Identify which cell holds the provided text, then report its [X, Y] central coordinate. 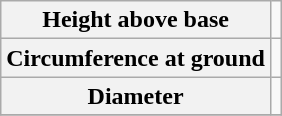
Diameter [136, 96]
Circumference at ground [136, 58]
Height above base [136, 20]
